From the cell containing the given text, extract its center point as [X, Y] coordinate. 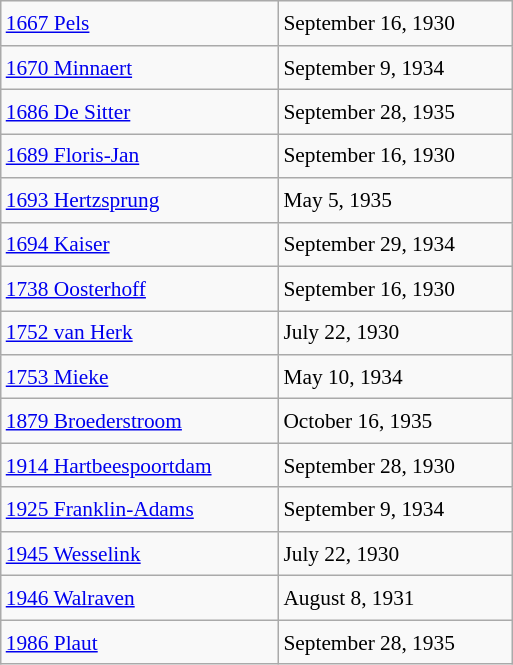
1667 Pels [140, 23]
September 28, 1930 [394, 465]
September 29, 1934 [394, 244]
1689 Floris-Jan [140, 156]
October 16, 1935 [394, 421]
1694 Kaiser [140, 244]
1879 Broederstroom [140, 421]
1925 Franklin-Adams [140, 509]
1693 Hertzsprung [140, 200]
May 5, 1935 [394, 200]
1914 Hartbeespoortdam [140, 465]
1946 Walraven [140, 598]
1738 Oosterhoff [140, 288]
1986 Plaut [140, 642]
1670 Minnaert [140, 67]
May 10, 1934 [394, 377]
1753 Mieke [140, 377]
1752 van Herk [140, 333]
1945 Wesselink [140, 554]
August 8, 1931 [394, 598]
1686 De Sitter [140, 112]
